Capture the cell that displays the provided text and extract its (X, Y) central coordinate. 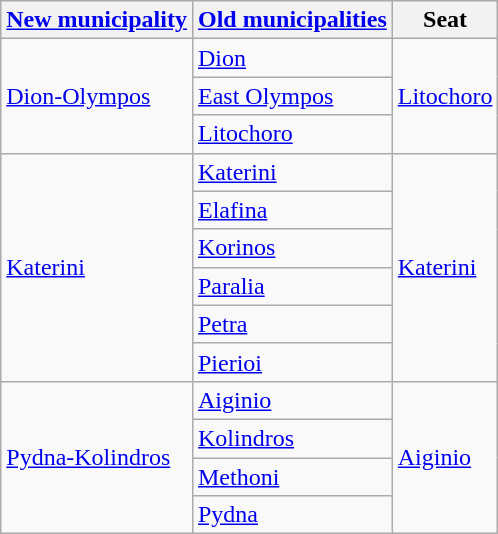
Petra (292, 324)
East Olympos (292, 96)
Methoni (292, 477)
Pierioi (292, 362)
New municipality (97, 20)
Elafina (292, 210)
Dion (292, 58)
Pydna-Kolindros (97, 457)
Paralia (292, 286)
Kolindros (292, 438)
Dion-Olympos (97, 96)
Pydna (292, 515)
Korinos (292, 248)
Seat (445, 20)
Old municipalities (292, 20)
